Extract the [x, y] coordinate from the center of the cell holding the provided text.  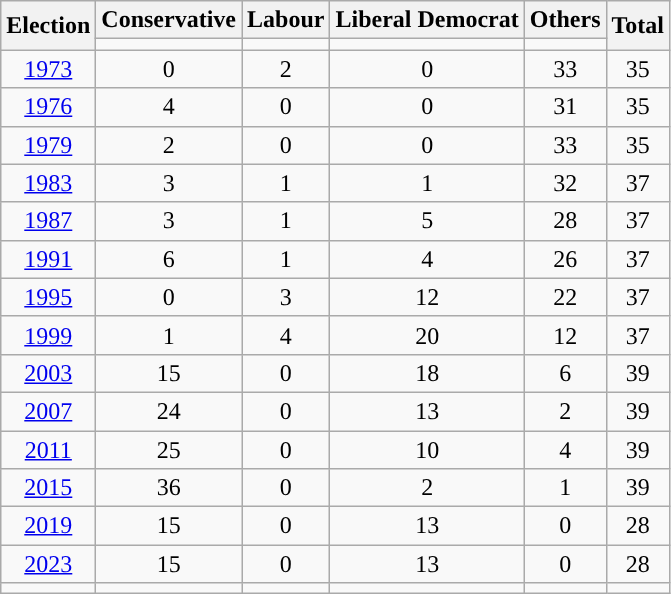
Liberal Democrat [427, 20]
31 [565, 107]
Election [48, 26]
1976 [48, 107]
2007 [48, 411]
26 [565, 259]
1979 [48, 145]
1999 [48, 335]
1987 [48, 221]
2023 [48, 564]
20 [427, 335]
18 [427, 373]
10 [427, 449]
25 [169, 449]
Labour [286, 20]
1995 [48, 297]
2019 [48, 526]
5 [427, 221]
Total [638, 26]
1983 [48, 183]
2015 [48, 488]
2003 [48, 373]
24 [169, 411]
36 [169, 488]
2011 [48, 449]
1991 [48, 259]
1973 [48, 69]
Others [565, 20]
Conservative [169, 20]
22 [565, 297]
32 [565, 183]
